Extract the [x, y] coordinate from the center of the cell holding the provided text.  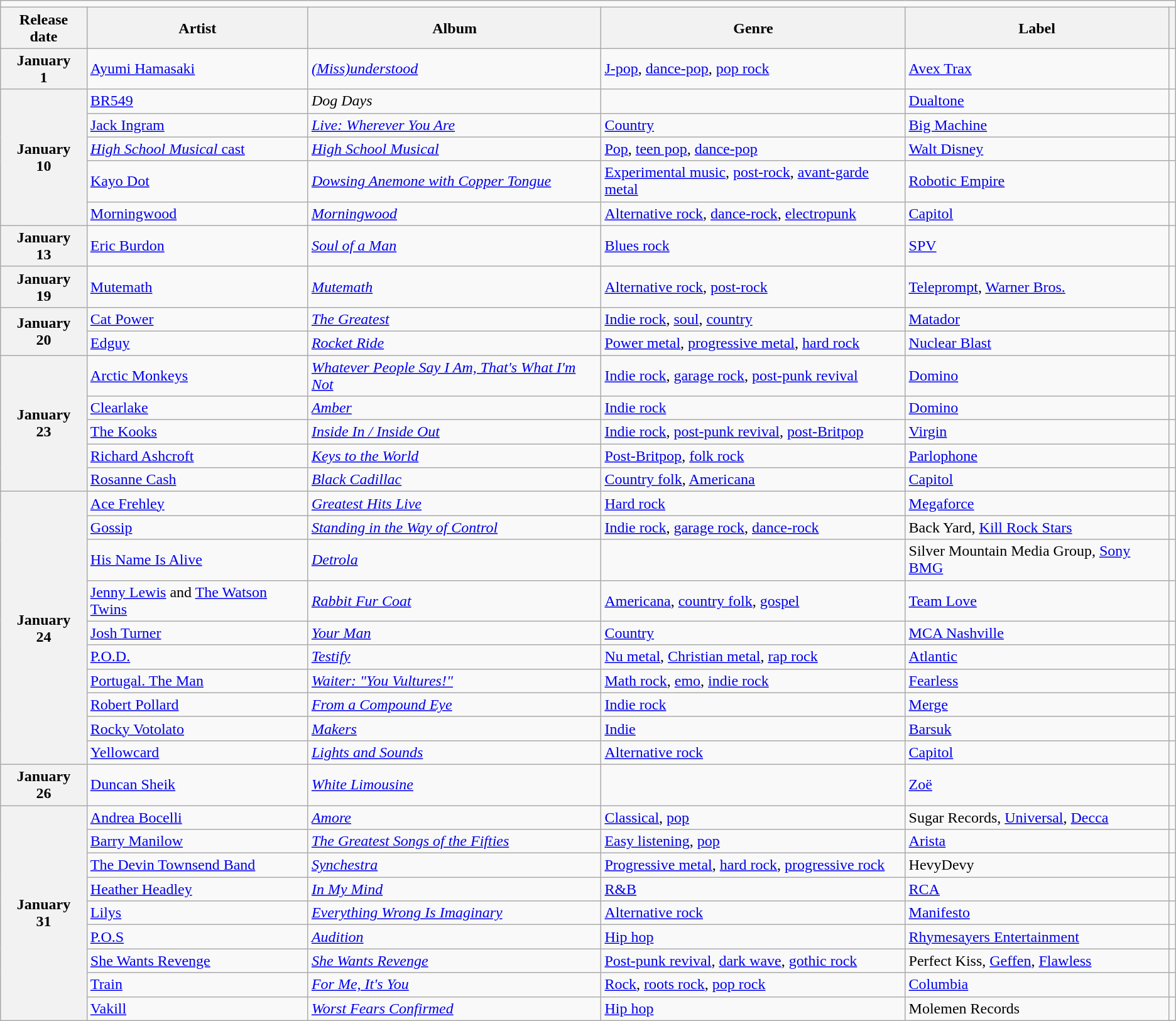
Rock, roots rock, pop rock [753, 985]
January23 [44, 423]
From a Compound Eye [455, 705]
Nuclear Blast [1037, 343]
Worst Fears Confirmed [455, 1008]
Dualtone [1037, 101]
Molemen Records [1037, 1008]
Eric Burdon [197, 246]
White Limousine [455, 785]
Ayumi Hamasaki [197, 69]
Virgin [1037, 432]
January31 [44, 913]
January20 [44, 331]
Rosanne Cash [197, 480]
Live: Wherever You Are [455, 125]
Amore [455, 817]
Artist [197, 28]
R&B [753, 889]
Walt Disney [1037, 149]
Post-Britpop, folk rock [753, 456]
Soul of a Man [455, 246]
Progressive metal, hard rock, progressive rock [753, 865]
Zoë [1037, 785]
Robotic Empire [1037, 181]
Experimental music, post-rock, avant-garde metal [753, 181]
Dowsing Anemone with Copper Tongue [455, 181]
Nu metal, Christian metal, rap rock [753, 657]
Alternative rock, dance-rock, electropunk [753, 213]
Heather Headley [197, 889]
The Greatest Songs of the Fifties [455, 841]
Rocky Votolato [197, 728]
January1 [44, 69]
Indie rock, garage rock, dance-rock [753, 527]
Merge [1037, 705]
Yellowcard [197, 752]
Indie rock, garage rock, post-punk revival [753, 375]
Back Yard, Kill Rock Stars [1037, 527]
Rhymesayers Entertainment [1037, 937]
Amber [455, 408]
Classical, pop [753, 817]
Indie rock, soul, country [753, 319]
Post-punk revival, dark wave, gothic rock [753, 961]
Your Man [455, 633]
Math rock, emo, indie rock [753, 681]
January24 [44, 628]
Team Love [1037, 600]
Detrola [455, 560]
Lilys [197, 913]
In My Mind [455, 889]
Americana, country folk, gospel [753, 600]
Greatest Hits Live [455, 504]
Atlantic [1037, 657]
The Devin Townsend Band [197, 865]
Inside In / Inside Out [455, 432]
Fearless [1037, 681]
Indie rock, post-punk revival, post-Britpop [753, 432]
Keys to the World [455, 456]
Perfect Kiss, Geffen, Flawless [1037, 961]
The Greatest [455, 319]
January26 [44, 785]
Waiter: "You Vultures!" [455, 681]
Makers [455, 728]
Blues rock [753, 246]
Edguy [197, 343]
Standing in the Way of Control [455, 527]
High School Musical cast [197, 149]
Alternative rock, post-rock [753, 286]
Manifesto [1037, 913]
HevyDevy [1037, 865]
SPV [1037, 246]
RCA [1037, 889]
Pop, teen pop, dance-pop [753, 149]
J-pop, dance-pop, pop rock [753, 69]
Josh Turner [197, 633]
Columbia [1037, 985]
P.O.D. [197, 657]
Vakill [197, 1008]
January13 [44, 246]
Barsuk [1037, 728]
Arista [1037, 841]
Synchestra [455, 865]
Richard Ashcroft [197, 456]
Matador [1037, 319]
Hard rock [753, 504]
Testify [455, 657]
January10 [44, 157]
Lights and Sounds [455, 752]
Avex Trax [1037, 69]
Ace Frehley [197, 504]
Parlophone [1037, 456]
Gossip [197, 527]
MCA Nashville [1037, 633]
Audition [455, 937]
Teleprompt, Warner Bros. [1037, 286]
Jack Ingram [197, 125]
Cat Power [197, 319]
Indie [753, 728]
Everything Wrong Is Imaginary [455, 913]
January19 [44, 286]
Easy listening, pop [753, 841]
Arctic Monkeys [197, 375]
Jenny Lewis and The Watson Twins [197, 600]
Black Cadillac [455, 480]
Big Machine [1037, 125]
His Name Is Alive [197, 560]
Power metal, progressive metal, hard rock [753, 343]
Sugar Records, Universal, Decca [1037, 817]
Album [455, 28]
Megaforce [1037, 504]
(Miss)understood [455, 69]
Dog Days [455, 101]
Rabbit Fur Coat [455, 600]
Label [1037, 28]
For Me, It's You [455, 985]
Clearlake [197, 408]
Rocket Ride [455, 343]
Duncan Sheik [197, 785]
High School Musical [455, 149]
Silver Mountain Media Group, Sony BMG [1037, 560]
BR549 [197, 101]
P.O.S [197, 937]
Genre [753, 28]
Portugal. The Man [197, 681]
The Kooks [197, 432]
Train [197, 985]
Whatever People Say I Am, That's What I'm Not [455, 375]
Kayo Dot [197, 181]
Robert Pollard [197, 705]
Andrea Bocelli [197, 817]
Release date [44, 28]
Barry Manilow [197, 841]
Country folk, Americana [753, 480]
